Return (x, y) of the center of cell containing provided text 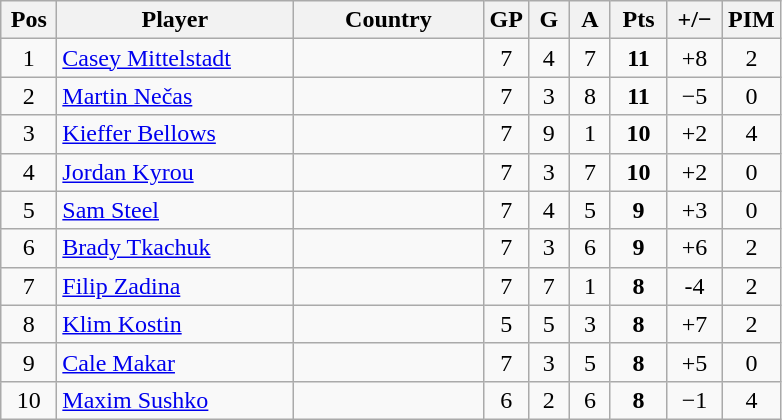
GP (506, 20)
Maxim Sushko (175, 400)
Brady Tkachuk (175, 248)
Jordan Kyrou (175, 172)
A (590, 20)
Cale Makar (175, 362)
Klim Kostin (175, 324)
−5 (695, 96)
PIM (752, 20)
Pos (29, 20)
Sam Steel (175, 210)
+8 (695, 58)
Casey Mittelstadt (175, 58)
-4 (695, 286)
Player (175, 20)
Filip Zadina (175, 286)
+3 (695, 210)
Country (388, 20)
Kieffer Bellows (175, 134)
Pts (638, 20)
+/− (695, 20)
−1 (695, 400)
+6 (695, 248)
+5 (695, 362)
Martin Nečas (175, 96)
+7 (695, 324)
G (548, 20)
